Provide the [X, Y] coordinate of the cell's center where the given text is located.  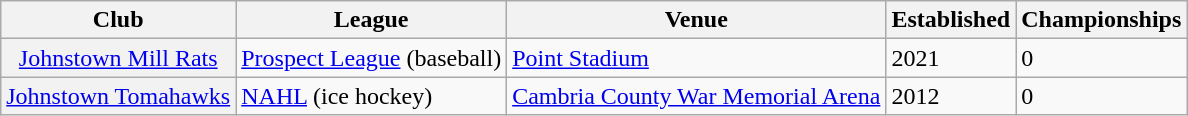
League [372, 20]
Club [118, 20]
Championships [1102, 20]
2012 [951, 96]
Johnstown Tomahawks [118, 96]
Point Stadium [696, 58]
Established [951, 20]
Prospect League (baseball) [372, 58]
NAHL (ice hockey) [372, 96]
2021 [951, 58]
Johnstown Mill Rats [118, 58]
Venue [696, 20]
Cambria County War Memorial Arena [696, 96]
